Determine the (x, y) coordinate at the center of the cell enclosing the given text.  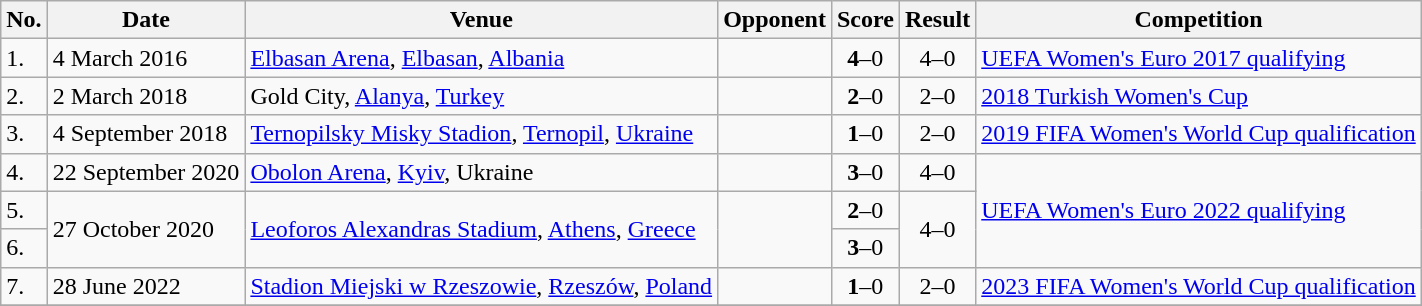
Competition (1199, 20)
Ternopilsky Misky Stadion, Ternopil, Ukraine (482, 134)
2018 Turkish Women's Cup (1199, 96)
4 March 2016 (146, 58)
Elbasan Arena, Elbasan, Albania (482, 58)
No. (24, 20)
Venue (482, 20)
2019 FIFA Women's World Cup qualification (1199, 134)
Date (146, 20)
Obolon Arena, Kyiv, Ukraine (482, 172)
UEFA Women's Euro 2022 qualifying (1199, 210)
1. (24, 58)
2 March 2018 (146, 96)
Stadion Miejski w Rzeszowie, Rzeszów, Poland (482, 286)
Result (937, 20)
27 October 2020 (146, 229)
5. (24, 210)
3. (24, 134)
2023 FIFA Women's World Cup qualification (1199, 286)
2. (24, 96)
Gold City, Alanya, Turkey (482, 96)
6. (24, 248)
Leoforos Alexandras Stadium, Athens, Greece (482, 229)
4. (24, 172)
Opponent (775, 20)
22 September 2020 (146, 172)
7. (24, 286)
28 June 2022 (146, 286)
UEFA Women's Euro 2017 qualifying (1199, 58)
4 September 2018 (146, 134)
Score (865, 20)
